Search for the cell housing the specified text and yield its (x, y) center coordinate. 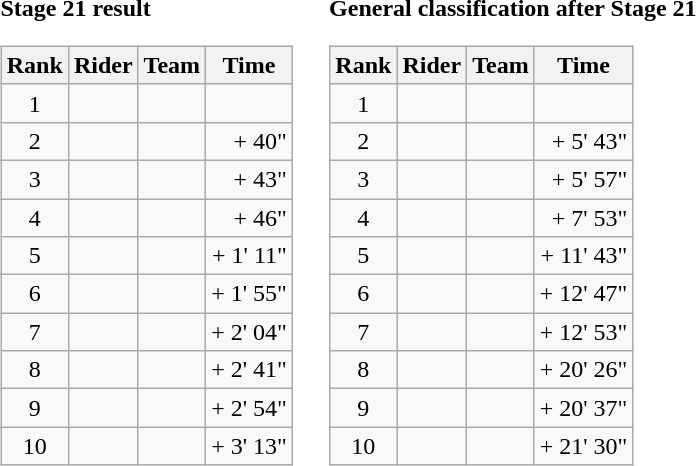
+ 43" (250, 179)
+ 3' 13" (250, 446)
+ 2' 41" (250, 370)
+ 40" (250, 141)
+ 21' 30" (584, 446)
+ 2' 54" (250, 408)
+ 46" (250, 217)
+ 11' 43" (584, 256)
+ 1' 55" (250, 294)
+ 20' 37" (584, 408)
+ 12' 47" (584, 294)
+ 7' 53" (584, 217)
+ 12' 53" (584, 332)
+ 2' 04" (250, 332)
+ 5' 57" (584, 179)
+ 1' 11" (250, 256)
+ 20' 26" (584, 370)
+ 5' 43" (584, 141)
